Locate the cell with the specified text and output its (x, y) center coordinate. 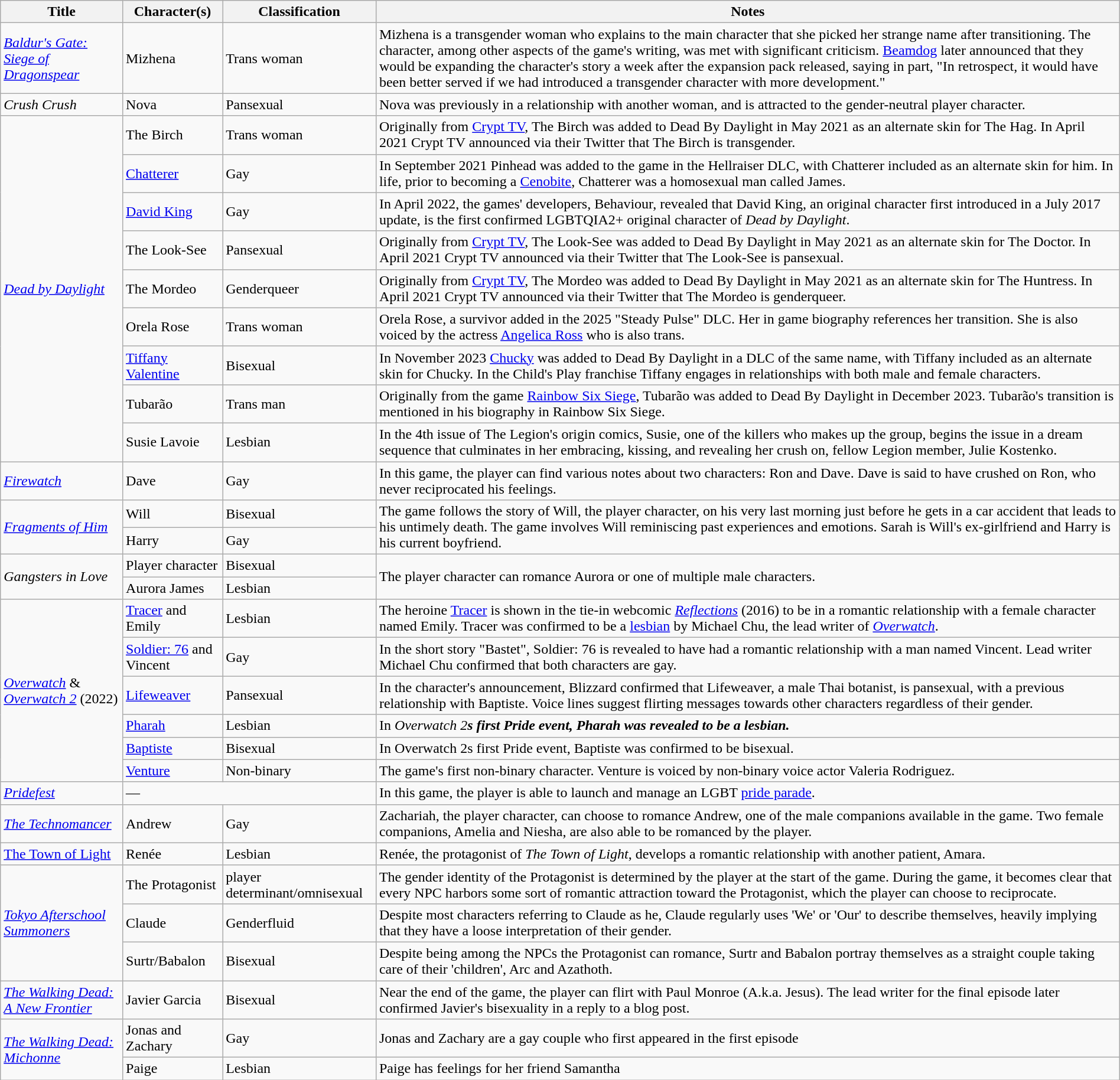
David King (172, 211)
Mizhena (172, 58)
Player character (172, 566)
Renée, the protagonist of The Town of Light, develops a romantic relationship with another patient, Amara. (748, 854)
Overwatch & Overwatch 2 (2022) (61, 691)
Pridefest (61, 793)
Harry (172, 541)
Susie Lavoie (172, 442)
In this game, the player is able to launch and manage an LGBT pride parade. (748, 793)
Genderfluid (299, 922)
Fragments of Him (61, 527)
Dave (172, 481)
The Mordeo (172, 288)
Firewatch (61, 481)
Crush Crush (61, 105)
In Overwatch 2s first Pride event, Pharah was revealed to be a lesbian. (748, 726)
Dead by Daylight (61, 289)
Chatterer (172, 174)
Tiffany Valentine (172, 365)
player determinant/omnisexual (299, 885)
Classification (299, 12)
Andrew (172, 823)
Nova was previously in a relationship with another woman, and is attracted to the gender-neutral player character. (748, 105)
The Protagonist (172, 885)
Will (172, 514)
The Look-See (172, 250)
Baldur's Gate: Siege of Dragonspear (61, 58)
Renée (172, 854)
Title (61, 12)
The Technomancer (61, 823)
Jonas and Zachary are a gay couple who first appeared in the first episode (748, 1038)
Orela Rose (172, 327)
Baptiste (172, 748)
Tokyo Afterschool Summoners (61, 922)
The Birch (172, 135)
Aurora James (172, 588)
The player character can romance Aurora or one of multiple male characters. (748, 577)
Javier Garcia (172, 999)
In Overwatch 2s first Pride event, Baptiste was confirmed to be bisexual. (748, 748)
Nova (172, 105)
The Town of Light (61, 854)
Pharah (172, 726)
Claude (172, 922)
Paige (172, 1069)
Soldier: 76 and Vincent (172, 657)
— (249, 793)
Genderqueer (299, 288)
Character(s) (172, 12)
Notes (748, 12)
Venture (172, 771)
Paige has feelings for her friend Samantha (748, 1069)
Jonas and Zachary (172, 1038)
The Walking Dead: A New Frontier (61, 999)
Non-binary (299, 771)
Lifeweaver (172, 696)
Tracer and Emily (172, 619)
Surtr/Babalon (172, 961)
The game's first non-binary character. Venture is voiced by non-binary voice actor Valeria Rodriguez. (748, 771)
Trans man (299, 404)
Tubarão (172, 404)
The Walking Dead: Michonne (61, 1050)
Gangsters in Love (61, 577)
